Provide the [x, y] coordinate of the cell's center where the given text is located.  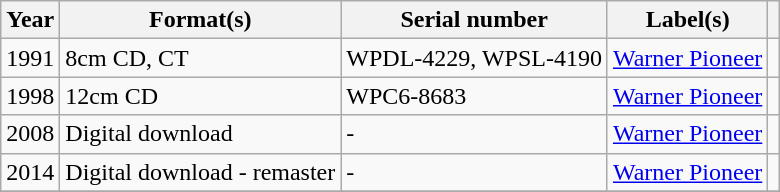
8cm CD, CT [200, 58]
1998 [30, 96]
2014 [30, 172]
WPDL-4229, WPSL-4190 [474, 58]
Year [30, 20]
WPC6-8683 [474, 96]
1991 [30, 58]
Serial number [474, 20]
12cm CD [200, 96]
2008 [30, 134]
Digital download - remaster [200, 172]
Digital download [200, 134]
Label(s) [687, 20]
Format(s) [200, 20]
